For the text-containing cell, return its midpoint in [x, y] coordinate format. 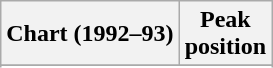
Peakposition [225, 34]
Chart (1992–93) [90, 34]
